Detect which cell encompasses the target text, then output its [x, y] center coordinate. 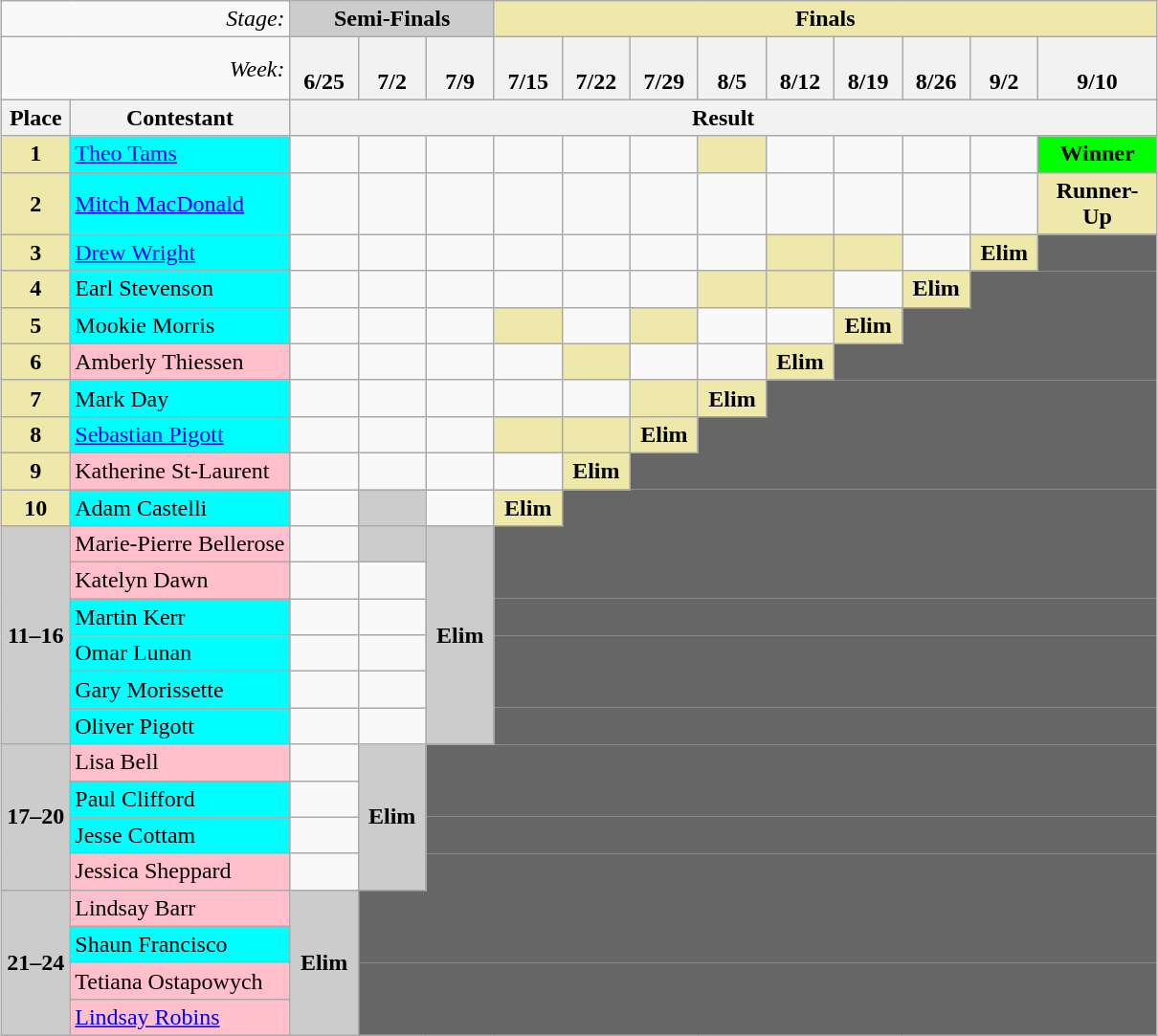
7/9 [459, 69]
Gary Morissette [180, 690]
1 [36, 154]
Runner-Up [1098, 203]
6/25 [323, 69]
Lindsay Barr [180, 908]
7 [36, 398]
Mookie Morris [180, 325]
Marie-Pierre Bellerose [180, 544]
Mark Day [180, 398]
Result [724, 118]
9 [36, 471]
7/22 [595, 69]
Contestant [180, 118]
Winner [1098, 154]
Drew Wright [180, 253]
Mitch MacDonald [180, 203]
Finals [825, 19]
Sebastian Pigott [180, 434]
Omar Lunan [180, 653]
Lindsay Robins [180, 1017]
6 [36, 362]
Katherine St-Laurent [180, 471]
11–16 [36, 635]
Shaun Francisco [180, 944]
3 [36, 253]
9/10 [1098, 69]
Jessica Sheppard [180, 871]
4 [36, 289]
9/2 [1005, 69]
Stage: [145, 19]
21–24 [36, 962]
8/12 [800, 69]
Week: [145, 69]
7/2 [392, 69]
8/26 [936, 69]
Martin Kerr [180, 617]
Place [36, 118]
2 [36, 203]
Jesse Cottam [180, 835]
Earl Stevenson [180, 289]
7/29 [664, 69]
Paul Clifford [180, 799]
5 [36, 325]
Lisa Bell [180, 762]
Amberly Thiessen [180, 362]
Katelyn Dawn [180, 581]
17–20 [36, 817]
Oliver Pigott [180, 726]
8/5 [731, 69]
Semi-Finals [392, 19]
Tetiana Ostapowych [180, 981]
Theo Tams [180, 154]
Adam Castelli [180, 508]
8 [36, 434]
8/19 [869, 69]
10 [36, 508]
7/15 [528, 69]
